Determine the (X, Y) coordinate at the center of the cell enclosing the given text.  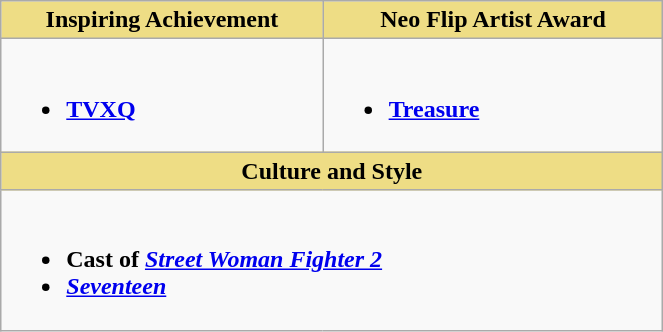
Cast of Street Woman Fighter 2Seventeen (332, 260)
Inspiring Achievement (162, 20)
Treasure (493, 96)
Culture and Style (332, 171)
Neo Flip Artist Award (493, 20)
TVXQ (162, 96)
